Find where the given text appears and provide that cell's center as [x, y] coordinate. 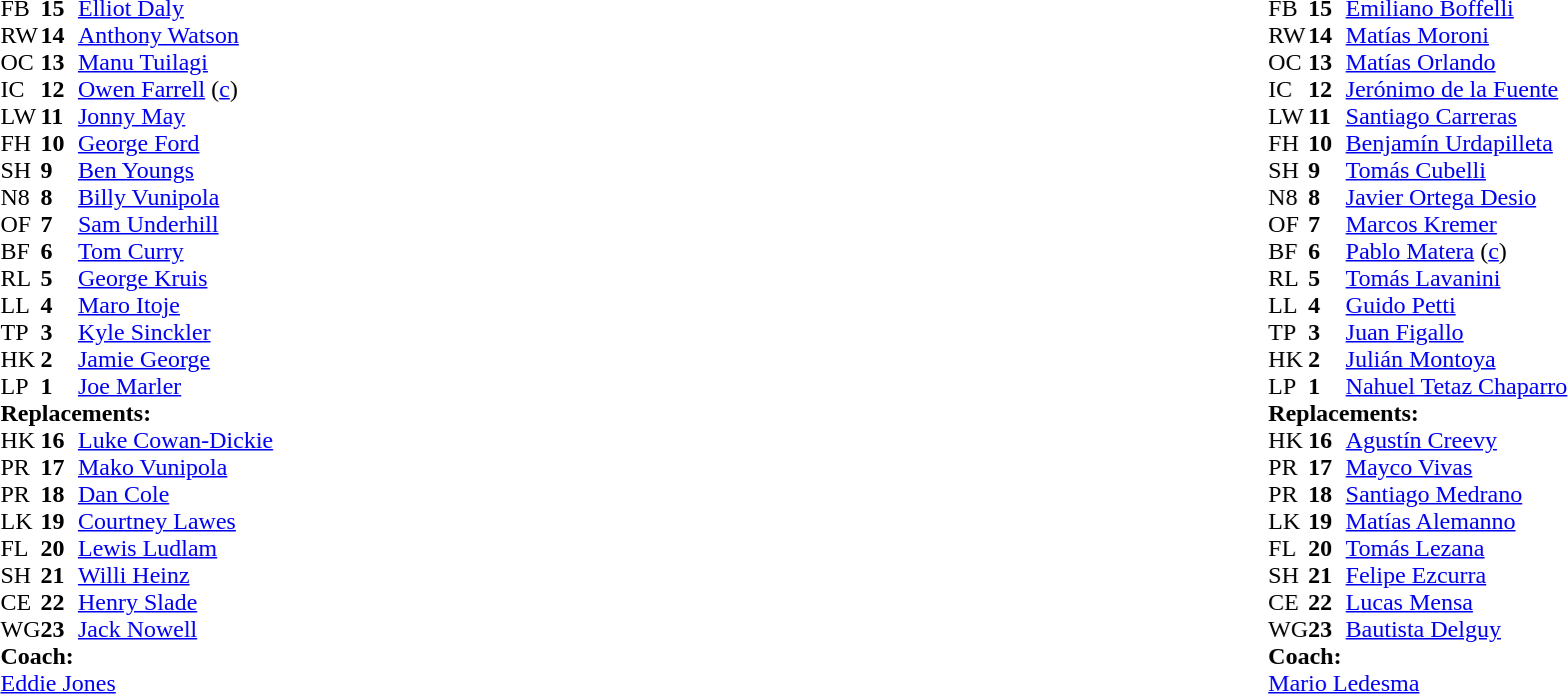
Matías Alemanno [1457, 522]
Jonny May [176, 116]
Javier Ortega Desio [1457, 198]
Kyle Sinckler [176, 332]
Mayco Vivas [1457, 468]
Agustín Creevy [1457, 440]
Tom Curry [176, 252]
Benjamín Urdapilleta [1457, 144]
George Kruis [176, 278]
Tomás Lavanini [1457, 278]
Matías Moroni [1457, 36]
Felipe Ezcurra [1457, 576]
Jack Nowell [176, 630]
Matías Orlando [1457, 62]
Lucas Mensa [1457, 602]
Sam Underhill [176, 224]
Ben Youngs [176, 170]
Tomás Cubelli [1457, 170]
George Ford [176, 144]
Willi Heinz [176, 576]
Joe Marler [176, 386]
Anthony Watson [176, 36]
Guido Petti [1457, 306]
Pablo Matera (c) [1457, 252]
Nahuel Tetaz Chaparro [1457, 386]
Mako Vunipola [176, 468]
Jerónimo de la Fuente [1457, 90]
Dan Cole [176, 494]
Lewis Ludlam [176, 548]
Marcos Kremer [1457, 224]
Tomás Lezana [1457, 548]
Jamie George [176, 360]
Santiago Medrano [1457, 494]
Owen Farrell (c) [176, 90]
Billy Vunipola [176, 198]
Julián Montoya [1457, 360]
Manu Tuilagi [176, 62]
Maro Itoje [176, 306]
Henry Slade [176, 602]
Juan Figallo [1457, 332]
Luke Cowan-Dickie [176, 440]
Courtney Lawes [176, 522]
Santiago Carreras [1457, 116]
Bautista Delguy [1457, 630]
